Detect which cell encompasses the target text, then output its [X, Y] center coordinate. 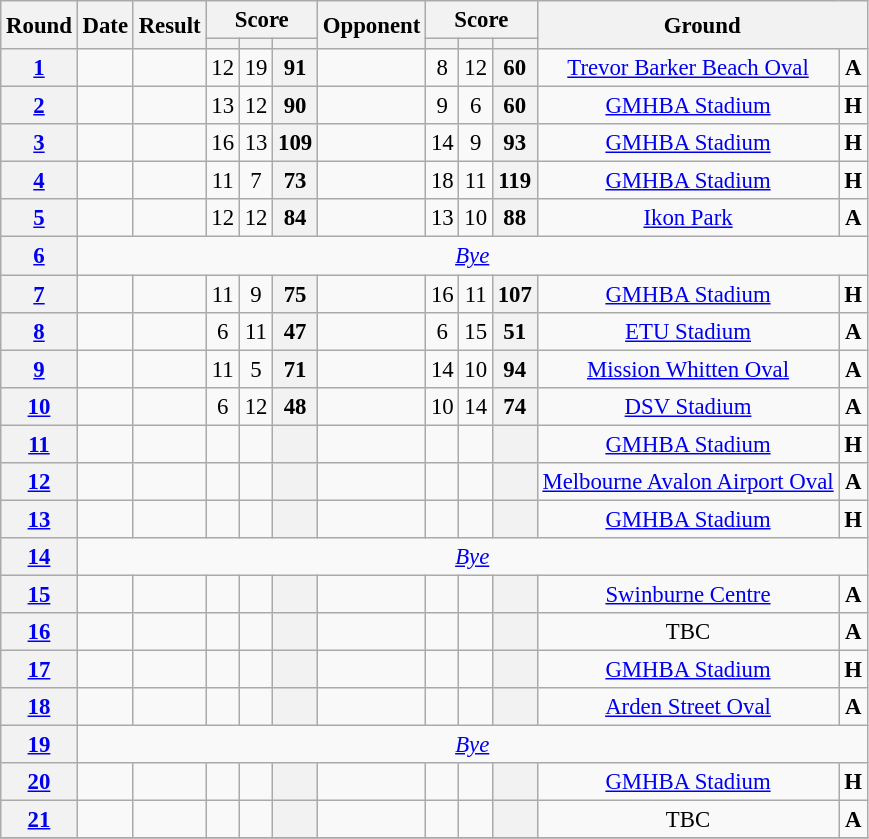
91 [296, 68]
Ground [702, 25]
47 [296, 331]
17 [39, 670]
Mission Whitten Oval [688, 369]
75 [296, 294]
Swinburne Centre [688, 594]
2 [39, 106]
Trevor Barker Beach Oval [688, 68]
93 [514, 143]
88 [514, 219]
Opponent [371, 25]
Arden Street Oval [688, 707]
20 [39, 782]
Melbourne Avalon Airport Oval [688, 482]
73 [296, 181]
1 [39, 68]
Ikon Park [688, 219]
109 [296, 143]
84 [296, 219]
51 [514, 331]
74 [514, 406]
DSV Stadium [688, 406]
107 [514, 294]
21 [39, 820]
ETU Stadium [688, 331]
48 [296, 406]
119 [514, 181]
71 [296, 369]
Result [170, 25]
90 [296, 106]
4 [39, 181]
94 [514, 369]
Date [105, 25]
Round [39, 25]
3 [39, 143]
